Output the [x, y] coordinate of the center of the cell containing the given text.  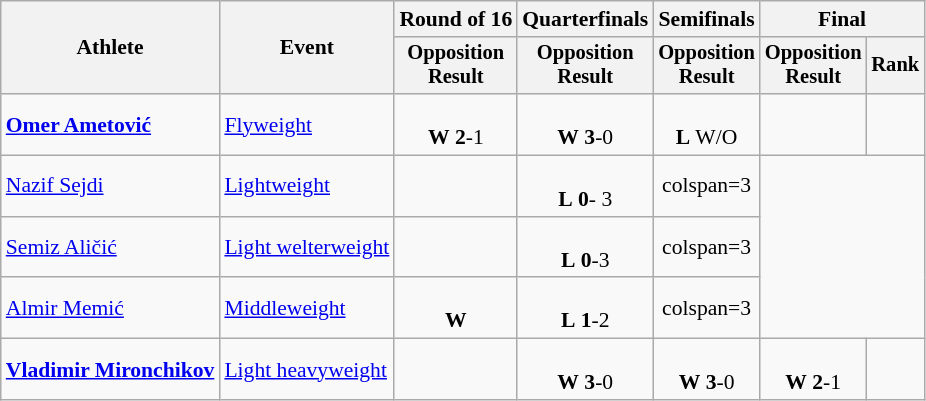
L 0-3 [585, 248]
Omer Ametović [110, 124]
Middleweight [306, 308]
Round of 16 [456, 19]
Quarterfinals [585, 19]
Event [306, 48]
Semifinals [706, 19]
Final [842, 19]
Flyweight [306, 124]
L 0- 3 [585, 186]
Lightweight [306, 186]
Light heavyweight [306, 370]
L W/O [706, 124]
W [456, 308]
Nazif Sejdi [110, 186]
Rank [895, 66]
Semiz Aličić [110, 248]
Almir Memić [110, 308]
Light welterweight [306, 248]
Athlete [110, 48]
L 1-2 [585, 308]
Vladimir Mironchikov [110, 370]
